Determine the [x, y] coordinate at the center of the cell enclosing the given text.  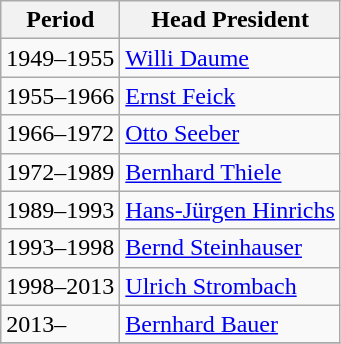
Bernd Steinhauser [230, 248]
1972–1989 [60, 172]
1998–2013 [60, 286]
Hans-Jürgen Hinrichs [230, 210]
Bernhard Bauer [230, 324]
Period [60, 20]
Otto Seeber [230, 134]
1993–1998 [60, 248]
Ulrich Strombach [230, 286]
1955–1966 [60, 96]
Head President [230, 20]
Ernst Feick [230, 96]
Willi Daume [230, 58]
1966–1972 [60, 134]
1949–1955 [60, 58]
2013– [60, 324]
1989–1993 [60, 210]
Bernhard Thiele [230, 172]
